Capture the cell that displays the provided text and extract its [x, y] central coordinate. 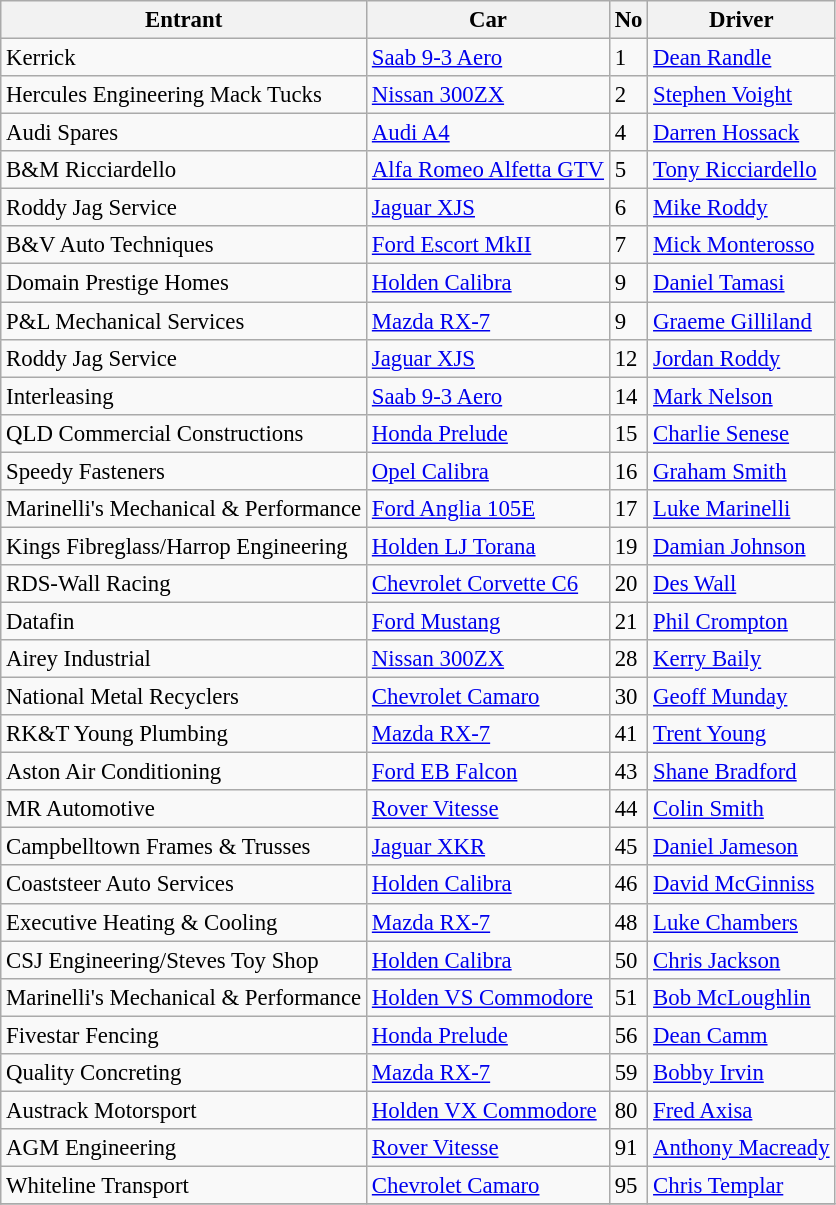
95 [628, 1185]
Dean Randle [742, 58]
Coaststeer Auto Services [184, 885]
91 [628, 1148]
Driver [742, 20]
Audi A4 [488, 133]
Campbelltown Frames & Trusses [184, 847]
Interleasing [184, 396]
Domain Prestige Homes [184, 283]
Quality Concreting [184, 1073]
1 [628, 58]
Charlie Senese [742, 433]
Stephen Voight [742, 95]
Audi Spares [184, 133]
2 [628, 95]
Geoff Munday [742, 697]
Datafin [184, 621]
7 [628, 245]
Aston Air Conditioning [184, 772]
17 [628, 509]
MR Automotive [184, 809]
Hercules Engineering Mack Tucks [184, 95]
4 [628, 133]
Jordan Roddy [742, 358]
Chris Jackson [742, 960]
Speedy Fasteners [184, 471]
56 [628, 1035]
6 [628, 208]
Graham Smith [742, 471]
28 [628, 659]
Trent Young [742, 734]
Daniel Tamasi [742, 283]
59 [628, 1073]
Holden LJ Torana [488, 546]
5 [628, 170]
Chris Templar [742, 1185]
15 [628, 433]
Damian Johnson [742, 546]
41 [628, 734]
Executive Heating & Cooling [184, 922]
Bob McLoughlin [742, 997]
AGM Engineering [184, 1148]
Alfa Romeo Alfetta GTV [488, 170]
19 [628, 546]
12 [628, 358]
14 [628, 396]
Opel Calibra [488, 471]
Mick Monterosso [742, 245]
Dean Camm [742, 1035]
Colin Smith [742, 809]
20 [628, 584]
Entrant [184, 20]
16 [628, 471]
Ford Mustang [488, 621]
Luke Marinelli [742, 509]
51 [628, 997]
RK&T Young Plumbing [184, 734]
Ford Anglia 105E [488, 509]
Chevrolet Corvette C6 [488, 584]
45 [628, 847]
Airey Industrial [184, 659]
Kerrick [184, 58]
Austrack Motorsport [184, 1110]
Mike Roddy [742, 208]
CSJ Engineering/Steves Toy Shop [184, 960]
Holden VS Commodore [488, 997]
Graeme Gilliland [742, 321]
80 [628, 1110]
Jaguar XKR [488, 847]
Ford Escort MkII [488, 245]
B&V Auto Techniques [184, 245]
National Metal Recyclers [184, 697]
Daniel Jameson [742, 847]
Fivestar Fencing [184, 1035]
No [628, 20]
Bobby Irvin [742, 1073]
Mark Nelson [742, 396]
44 [628, 809]
Fred Axisa [742, 1110]
Whiteline Transport [184, 1185]
48 [628, 922]
Car [488, 20]
43 [628, 772]
30 [628, 697]
Des Wall [742, 584]
Shane Bradford [742, 772]
50 [628, 960]
QLD Commercial Constructions [184, 433]
P&L Mechanical Services [184, 321]
21 [628, 621]
Anthony Macready [742, 1148]
Luke Chambers [742, 922]
Phil Crompton [742, 621]
Tony Ricciardello [742, 170]
46 [628, 885]
David McGinniss [742, 885]
RDS-Wall Racing [184, 584]
Ford EB Falcon [488, 772]
Holden VX Commodore [488, 1110]
Kerry Baily [742, 659]
B&M Ricciardello [184, 170]
Kings Fibreglass/Harrop Engineering [184, 546]
Darren Hossack [742, 133]
